Identify which cell holds the provided text, then report its [x, y] central coordinate. 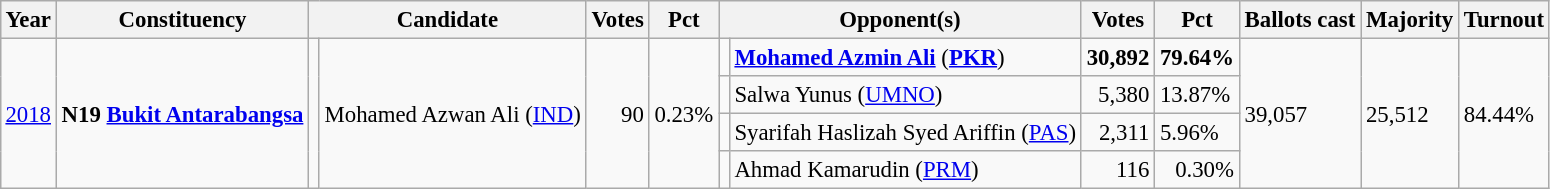
Turnout [1504, 20]
2018 [28, 113]
5.96% [1198, 133]
Mohamed Azmin Ali (PKR) [905, 57]
Mohamed Azwan Ali (IND) [452, 113]
13.87% [1198, 95]
Opponent(s) [900, 20]
Syarifah Haslizah Syed Ariffin (PAS) [905, 133]
Majority [1410, 20]
Constituency [182, 20]
0.30% [1198, 170]
39,057 [1300, 113]
90 [618, 113]
Ahmad Kamarudin (PRM) [905, 170]
0.23% [684, 113]
2,311 [1118, 133]
30,892 [1118, 57]
84.44% [1504, 113]
Year [28, 20]
N19 Bukit Antarabangsa [182, 113]
79.64% [1198, 57]
25,512 [1410, 113]
5,380 [1118, 95]
Candidate [448, 20]
Salwa Yunus (UMNO) [905, 95]
Ballots cast [1300, 20]
116 [1118, 170]
